Determine the (x, y) coordinate at the center of the cell enclosing the given text.  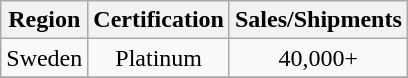
Certification (159, 20)
Region (44, 20)
Sweden (44, 58)
Sales/Shipments (318, 20)
40,000+ (318, 58)
Platinum (159, 58)
